Capture the cell that displays the provided text and extract its (x, y) central coordinate. 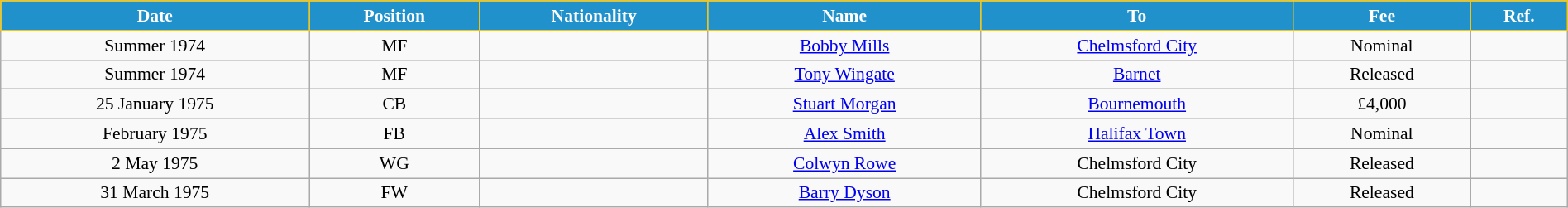
£4,000 (1381, 104)
Bournemouth (1136, 104)
To (1136, 16)
Name (844, 16)
31 March 1975 (155, 193)
FW (394, 193)
Nationality (594, 16)
CB (394, 104)
Barry Dyson (844, 193)
FB (394, 134)
Alex Smith (844, 134)
Fee (1381, 16)
Position (394, 16)
Barnet (1136, 75)
25 January 1975 (155, 104)
WG (394, 163)
Colwyn Rowe (844, 163)
February 1975 (155, 134)
Bobby Mills (844, 46)
2 May 1975 (155, 163)
Tony Wingate (844, 75)
Ref. (1518, 16)
Halifax Town (1136, 134)
Date (155, 16)
Stuart Morgan (844, 104)
